Identify which cell holds the provided text, then report its (x, y) central coordinate. 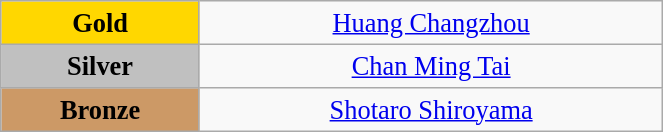
Chan Ming Tai (430, 66)
Shotaro Shiroyama (430, 109)
Gold (100, 22)
Silver (100, 66)
Huang Changzhou (430, 22)
Bronze (100, 109)
